Scan for the cell matching the given text and deliver its (X, Y) coordinate at center. 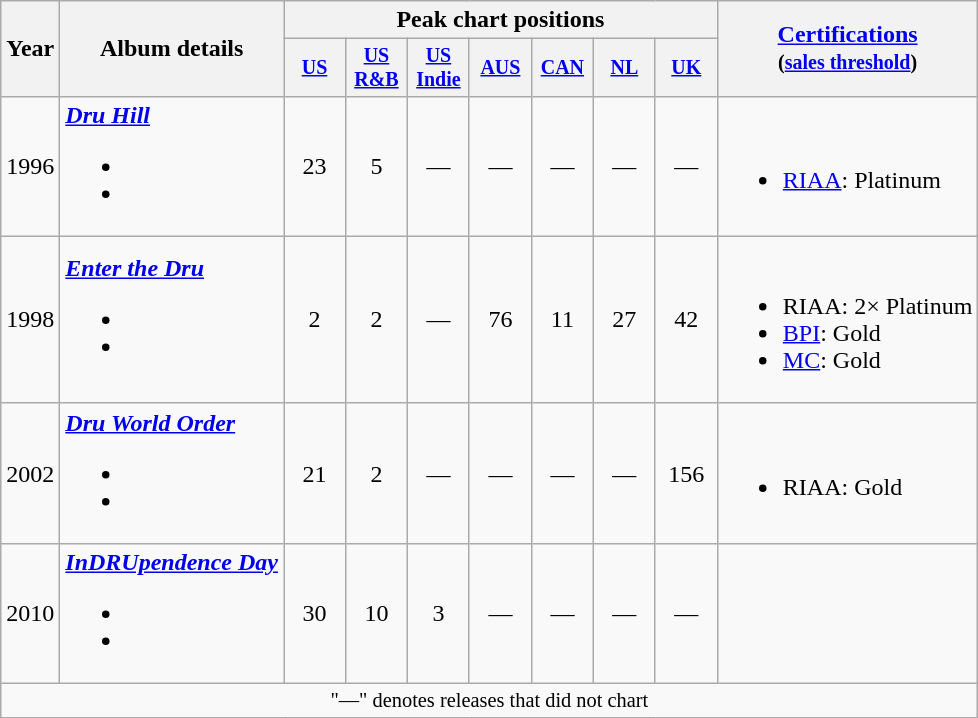
NL (624, 68)
76 (500, 320)
Dru World Order (172, 473)
30 (315, 613)
Year (30, 49)
27 (624, 320)
"—" denotes releases that did not chart (490, 701)
UK (686, 68)
CAN (562, 68)
RIAA: Platinum (848, 166)
1998 (30, 320)
2002 (30, 473)
Dru Hill (172, 166)
AUS (500, 68)
US R&B (376, 68)
21 (315, 473)
Enter the Dru (172, 320)
InDRUpendence Day (172, 613)
11 (562, 320)
156 (686, 473)
2010 (30, 613)
US Indie (438, 68)
Certifications(sales threshold) (848, 49)
10 (376, 613)
5 (376, 166)
3 (438, 613)
23 (315, 166)
42 (686, 320)
Album details (172, 49)
US (315, 68)
Peak chart positions (501, 20)
1996 (30, 166)
RIAA: 2× PlatinumBPI: GoldMC: Gold (848, 320)
RIAA: Gold (848, 473)
